Find where the given text appears and provide that cell's center as [x, y] coordinate. 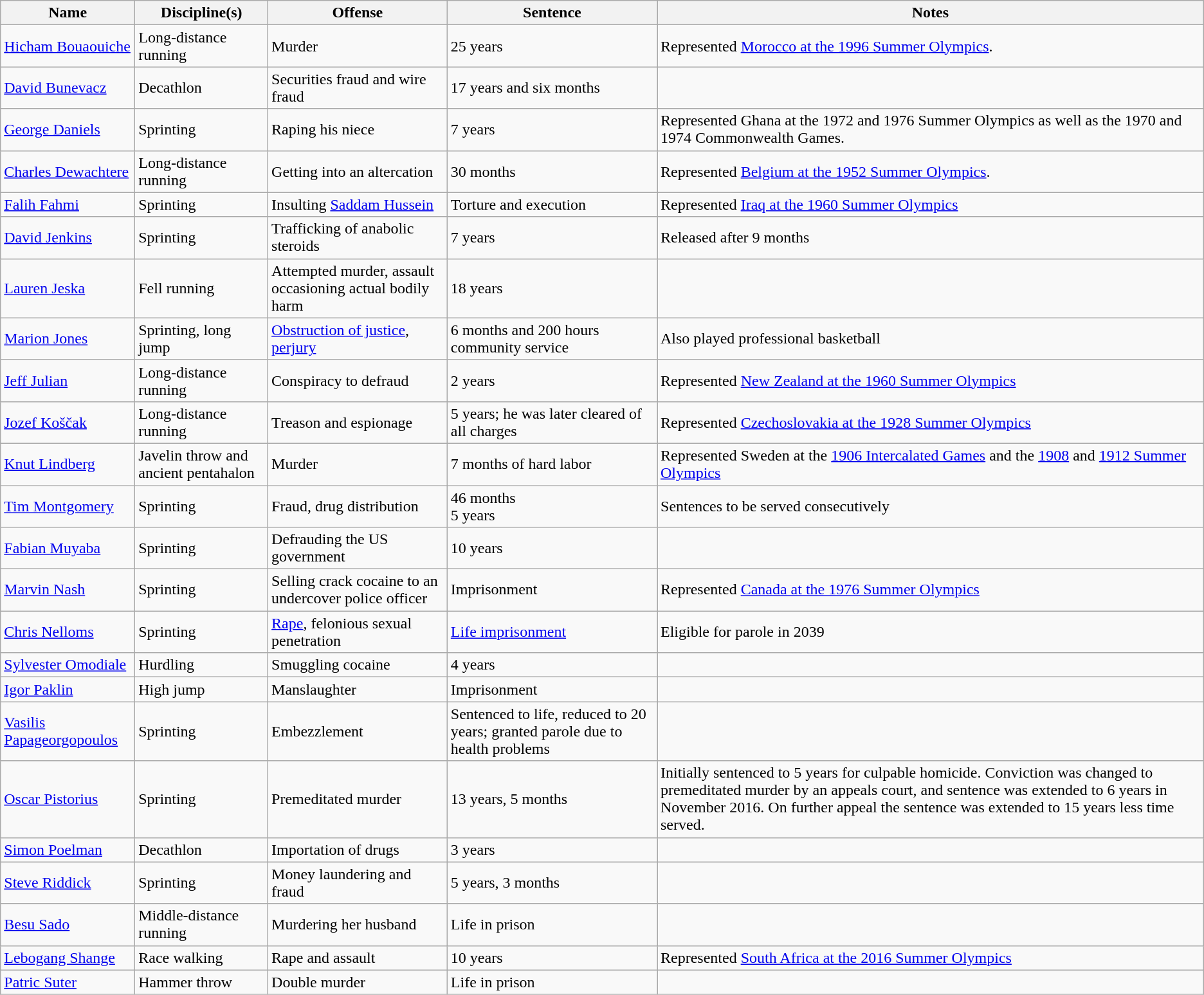
Jozef Koščak [68, 422]
Sentence [552, 13]
Embezzlement [358, 731]
3 years [552, 850]
Represented Czechoslovakia at the 1928 Summer Olympics [931, 422]
Steve Riddick [68, 882]
Discipline(s) [202, 13]
Premeditated murder [358, 799]
Fell running [202, 288]
Marvin Nash [68, 590]
Besu Sado [68, 925]
18 years [552, 288]
Defrauding the US government [358, 548]
Knut Lindberg [68, 464]
Represented New Zealand at the 1960 Summer Olympics [931, 381]
Sentences to be served consecutively [931, 506]
Represented Sweden at the 1906 Intercalated Games and the 1908 and 1912 Summer Olympics [931, 464]
Sylvester Omodiale [68, 665]
25 years [552, 46]
Released after 9 months [931, 238]
Fabian Muyaba [68, 548]
Torture and execution [552, 205]
7 months of hard labor [552, 464]
Double murder [358, 982]
Represented Canada at the 1976 Summer Olympics [931, 590]
30 months [552, 171]
Patric Suter [68, 982]
Importation of drugs [358, 850]
Lebogang Shange [68, 958]
Represented South Africa at the 2016 Summer Olympics [931, 958]
Represented Iraq at the 1960 Summer Olympics [931, 205]
Getting into an altercation [358, 171]
Oscar Pistorius [68, 799]
4 years [552, 665]
Falih Fahmi [68, 205]
Notes [931, 13]
Fraud, drug distribution [358, 506]
High jump [202, 689]
Race walking [202, 958]
2 years [552, 381]
Life imprisonment [552, 632]
6 months and 200 hours community service [552, 338]
Hurdling [202, 665]
Hicham Bouaouiche [68, 46]
Also played professional basketball [931, 338]
Sprinting, long jump [202, 338]
Obstruction of justice, perjury [358, 338]
Smuggling cocaine [358, 665]
Treason and espionage [358, 422]
5 years; he was later cleared of all charges [552, 422]
Attempted murder, assault occasioning actual bodily harm [358, 288]
46 months5 years [552, 506]
Hammer throw [202, 982]
Simon Poelman [68, 850]
Rape, felonious sexual penetration [358, 632]
Name [68, 13]
Represented Ghana at the 1972 and 1976 Summer Olympics as well as the 1970 and 1974 Commonwealth Games. [931, 130]
Manslaughter [358, 689]
Rape and assault [358, 958]
Murdering her husband [358, 925]
Conspiracy to defraud [358, 381]
Represented Morocco at the 1996 Summer Olympics. [931, 46]
David Bunevacz [68, 87]
David Jenkins [68, 238]
Raping his niece [358, 130]
Vasilis Papageorgopoulos [68, 731]
Money laundering and fraud [358, 882]
Charles Dewachtere [68, 171]
Eligible for parole in 2039 [931, 632]
Trafficking of anabolic steroids [358, 238]
13 years, 5 months [552, 799]
Jeff Julian [68, 381]
Selling crack cocaine to an undercover police officer [358, 590]
Lauren Jeska [68, 288]
Sentenced to life, reduced to 20 years; granted parole due to health problems [552, 731]
Offense [358, 13]
Tim Montgomery [68, 506]
Middle-distance running [202, 925]
Insulting Saddam Hussein [358, 205]
Javelin throw and ancient pentahalon [202, 464]
George Daniels [68, 130]
Chris Nelloms [68, 632]
Igor Paklin [68, 689]
Securities fraud and wire fraud [358, 87]
17 years and six months [552, 87]
Represented Belgium at the 1952 Summer Olympics. [931, 171]
5 years, 3 months [552, 882]
Marion Jones [68, 338]
